Determine the [x, y] coordinate at the center of the cell enclosing the given text.  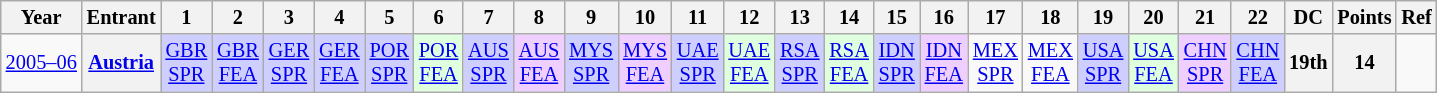
18 [1050, 17]
DC [1308, 17]
MEXSPR [996, 63]
Ref [1416, 17]
GBRSPR [187, 63]
MYSFEA [645, 63]
2 [238, 17]
PORFEA [438, 63]
USAFEA [1153, 63]
CHNSPR [1206, 63]
20 [1153, 17]
AUSSPR [488, 63]
RSASPR [800, 63]
21 [1206, 17]
IDNSPR [897, 63]
8 [539, 17]
PORSPR [390, 63]
5 [390, 17]
16 [944, 17]
12 [749, 17]
10 [645, 17]
11 [698, 17]
15 [897, 17]
9 [591, 17]
3 [289, 17]
USASPR [1103, 63]
6 [438, 17]
MYSSPR [591, 63]
AUSFEA [539, 63]
MEXFEA [1050, 63]
Entrant [122, 17]
RSAFEA [848, 63]
Year [42, 17]
13 [800, 17]
1 [187, 17]
GERSPR [289, 63]
UAEFEA [749, 63]
17 [996, 17]
UAESPR [698, 63]
19th [1308, 63]
IDNFEA [944, 63]
GBRFEA [238, 63]
Austria [122, 63]
Points [1364, 17]
2005–06 [42, 63]
4 [339, 17]
CHNFEA [1258, 63]
7 [488, 17]
GERFEA [339, 63]
22 [1258, 17]
19 [1103, 17]
